From the cell containing the given text, extract its center point as (x, y) coordinate. 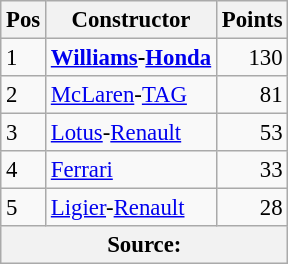
Source: (144, 245)
Ferrari (132, 170)
81 (252, 95)
2 (24, 95)
3 (24, 133)
Lotus-Renault (132, 133)
130 (252, 58)
4 (24, 170)
1 (24, 58)
Pos (24, 20)
Points (252, 20)
Constructor (132, 20)
McLaren-TAG (132, 95)
28 (252, 208)
53 (252, 133)
5 (24, 208)
Williams-Honda (132, 58)
33 (252, 170)
Ligier-Renault (132, 208)
